Scan for the cell matching the given text and deliver its (x, y) coordinate at center. 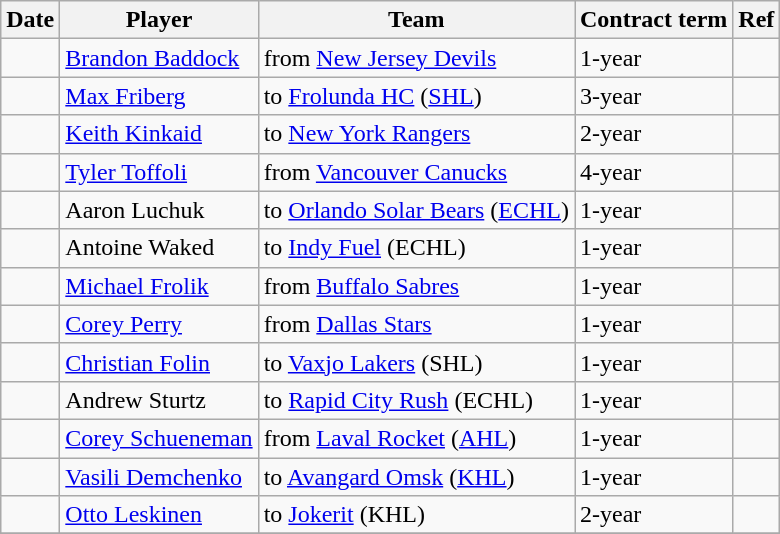
Aaron Luchuk (159, 210)
Player (159, 20)
Date (30, 20)
Tyler Toffoli (159, 172)
from Laval Rocket (AHL) (416, 438)
Corey Perry (159, 324)
to Rapid City Rush (ECHL) (416, 400)
from Dallas Stars (416, 324)
Corey Schueneman (159, 438)
Max Friberg (159, 96)
from New Jersey Devils (416, 58)
to Jokerit (KHL) (416, 515)
Otto Leskinen (159, 515)
from Vancouver Canucks (416, 172)
Vasili Demchenko (159, 477)
to New York Rangers (416, 134)
Ref (756, 20)
3-year (653, 96)
Team (416, 20)
from Buffalo Sabres (416, 286)
4-year (653, 172)
to Vaxjo Lakers (SHL) (416, 362)
Christian Folin (159, 362)
Contract term (653, 20)
Brandon Baddock (159, 58)
to Orlando Solar Bears (ECHL) (416, 210)
Antoine Waked (159, 248)
Michael Frolik (159, 286)
to Indy Fuel (ECHL) (416, 248)
Andrew Sturtz (159, 400)
to Frolunda HC (SHL) (416, 96)
to Avangard Omsk (KHL) (416, 477)
Keith Kinkaid (159, 134)
